Detect which cell encompasses the target text, then output its (X, Y) center coordinate. 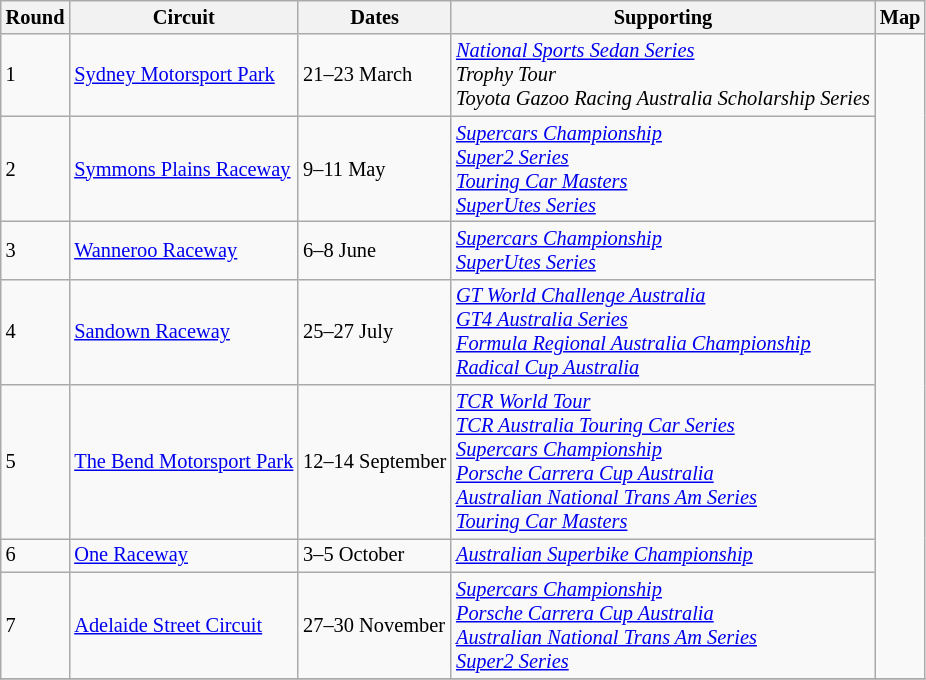
Round (36, 17)
Supercars ChampionshipSuper2 SeriesTouring Car MastersSuperUtes Series (663, 169)
National Sports Sedan SeriesTrophy TourToyota Gazoo Racing Australia Scholarship Series (663, 75)
Supercars ChampionshipSuperUtes Series (663, 250)
27–30 November (374, 625)
Supporting (663, 17)
GT World Challenge AustraliaGT4 Australia SeriesFormula Regional Australia ChampionshipRadical Cup Australia (663, 332)
Wanneroo Raceway (184, 250)
1 (36, 75)
5 (36, 462)
6 (36, 555)
25–27 July (374, 332)
Dates (374, 17)
6–8 June (374, 250)
4 (36, 332)
2 (36, 169)
Supercars ChampionshipPorsche Carrera Cup AustraliaAustralian National Trans Am SeriesSuper2 Series (663, 625)
12–14 September (374, 462)
The Bend Motorsport Park (184, 462)
Circuit (184, 17)
7 (36, 625)
9–11 May (374, 169)
3–5 October (374, 555)
3 (36, 250)
Sandown Raceway (184, 332)
One Raceway (184, 555)
21–23 March (374, 75)
Map (900, 17)
Adelaide Street Circuit (184, 625)
Symmons Plains Raceway (184, 169)
Australian Superbike Championship (663, 555)
Sydney Motorsport Park (184, 75)
